Detect which cell encompasses the target text, then output its [X, Y] center coordinate. 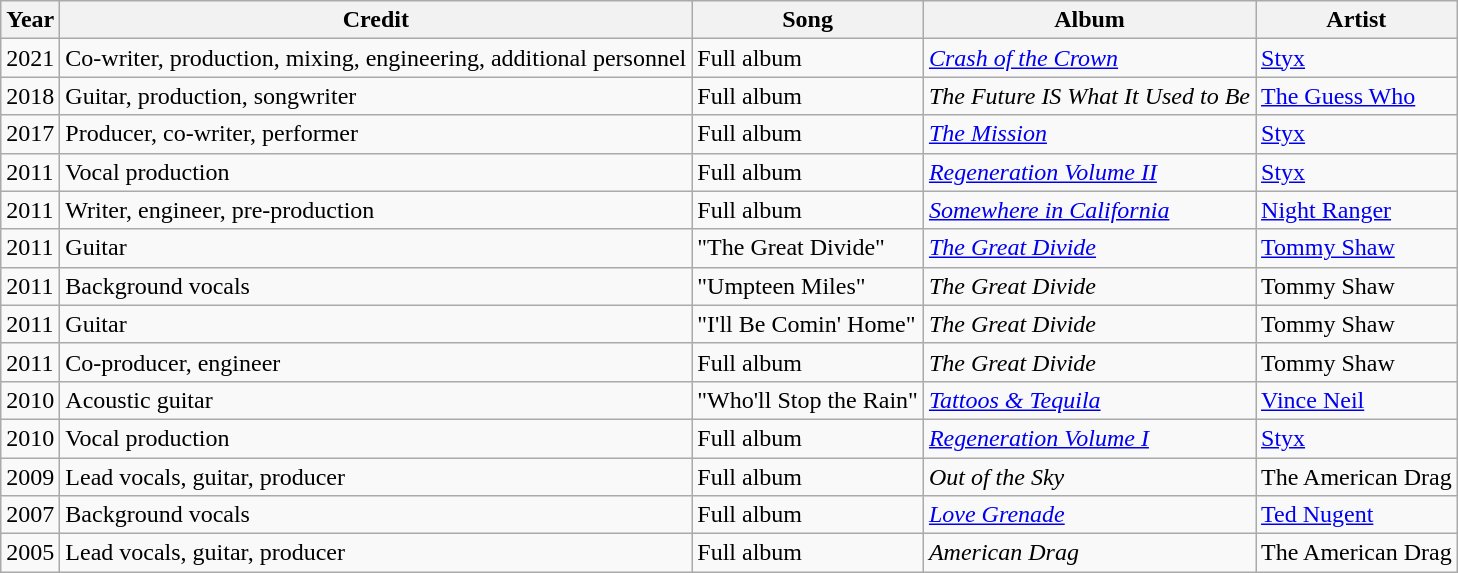
"I'll Be Comin' Home" [808, 324]
American Drag [1089, 553]
Album [1089, 20]
Out of the Sky [1089, 477]
Crash of the Crown [1089, 58]
"Who'll Stop the Rain" [808, 400]
The Mission [1089, 134]
Co-writer, production, mixing, engineering, additional personnel [376, 58]
The Future IS What It Used to Be [1089, 96]
2021 [30, 58]
Credit [376, 20]
Artist [1357, 20]
2017 [30, 134]
Regeneration Volume II [1089, 172]
Ted Nugent [1357, 515]
Producer, co-writer, performer [376, 134]
Tattoos & Tequila [1089, 400]
Night Ranger [1357, 210]
Regeneration Volume I [1089, 438]
"Umpteen Miles" [808, 286]
2007 [30, 515]
The Guess Who [1357, 96]
2005 [30, 553]
Co-producer, engineer [376, 362]
Acoustic guitar [376, 400]
2018 [30, 96]
Somewhere in California [1089, 210]
Guitar, production, songwriter [376, 96]
Year [30, 20]
"The Great Divide" [808, 248]
Love Grenade [1089, 515]
2009 [30, 477]
Writer, engineer, pre-production [376, 210]
Vince Neil [1357, 400]
Song [808, 20]
